Detect which cell encompasses the target text, then output its [X, Y] center coordinate. 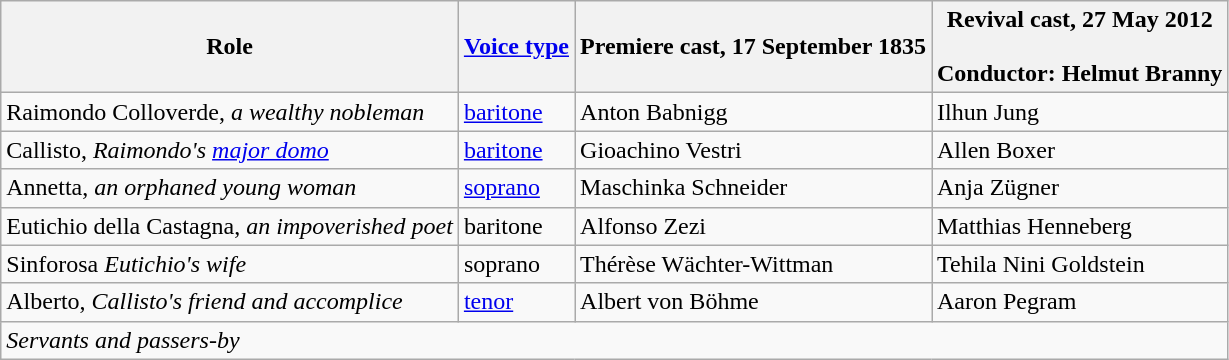
Thérèse Wächter-Wittman [754, 264]
Alberto, Callisto's friend and accomplice [230, 302]
Revival cast, 27 May 2012Conductor: Helmut Branny [1080, 47]
Maschinka Schneider [754, 188]
Anja Zügner [1080, 188]
Gioachino Vestri [754, 150]
Sinforosa Eutichio's wife [230, 264]
Ilhun Jung [1080, 112]
Matthias Henneberg [1080, 226]
Servants and passers-by [614, 340]
Raimondo Colloverde, a wealthy nobleman [230, 112]
Alfonso Zezi [754, 226]
Anton Babnigg [754, 112]
Callisto, Raimondo's major domo [230, 150]
Role [230, 47]
Albert von Böhme [754, 302]
Tehila Nini Goldstein [1080, 264]
Annetta, an orphaned young woman [230, 188]
Eutichio della Castagna, an impoverished poet [230, 226]
Premiere cast, 17 September 1835 [754, 47]
tenor [516, 302]
Aaron Pegram [1080, 302]
Voice type [516, 47]
Allen Boxer [1080, 150]
